Extract the (X, Y) coordinate from the center of the cell holding the provided text.  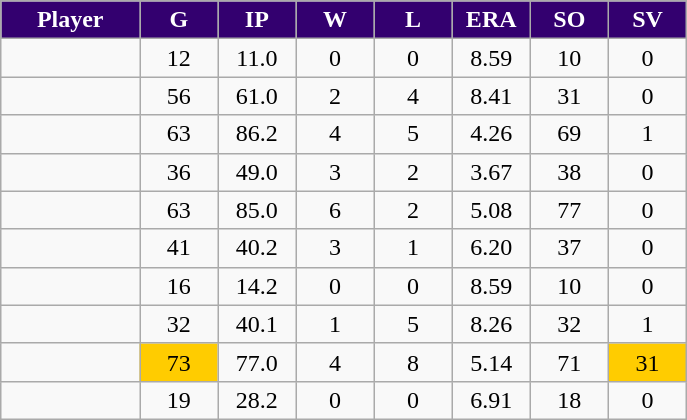
40.2 (257, 248)
5.14 (491, 362)
W (335, 20)
61.0 (257, 96)
85.0 (257, 210)
Player (70, 20)
8.41 (491, 96)
8.26 (491, 324)
77.0 (257, 362)
L (413, 20)
40.1 (257, 324)
86.2 (257, 134)
6.20 (491, 248)
28.2 (257, 400)
71 (569, 362)
16 (179, 286)
3.67 (491, 172)
ERA (491, 20)
38 (569, 172)
19 (179, 400)
IP (257, 20)
77 (569, 210)
18 (569, 400)
56 (179, 96)
41 (179, 248)
4.26 (491, 134)
SV (647, 20)
6 (335, 210)
8 (413, 362)
37 (569, 248)
5.08 (491, 210)
36 (179, 172)
11.0 (257, 58)
12 (179, 58)
49.0 (257, 172)
69 (569, 134)
14.2 (257, 286)
6.91 (491, 400)
73 (179, 362)
SO (569, 20)
G (179, 20)
